Pinpoint the cell where the given text exists, returning its [x, y] midpoint coordinate. 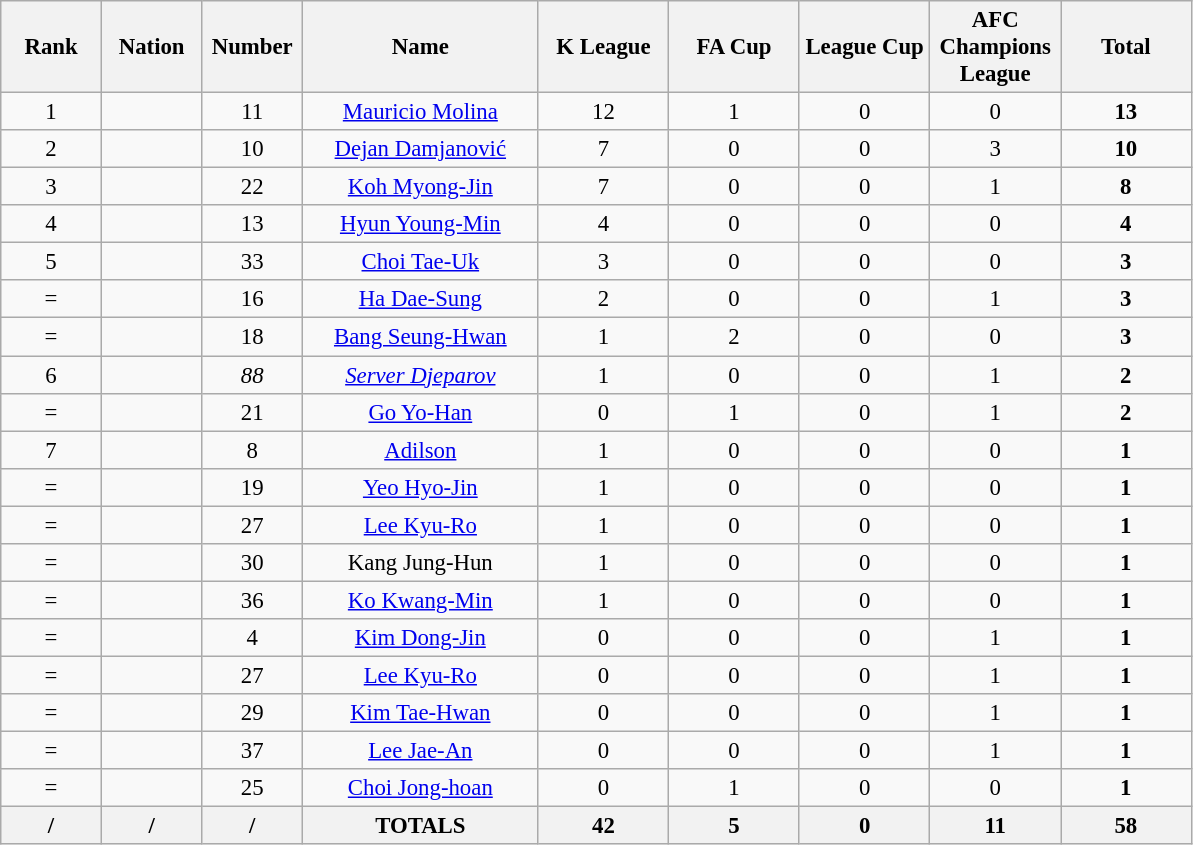
58 [1126, 826]
12 [604, 112]
29 [252, 713]
Number [252, 47]
FA Cup [734, 47]
Server Djeparov [421, 375]
37 [252, 751]
19 [252, 487]
Ha Dae-Sung [421, 299]
30 [252, 563]
Rank [52, 47]
22 [252, 187]
Koh Myong-Jin [421, 187]
Bang Seung-Hwan [421, 337]
Kim Dong-Jin [421, 638]
Kim Tae-Hwan [421, 713]
Choi Tae-Uk [421, 262]
6 [52, 375]
Yeo Hyo-Jin [421, 487]
Dejan Damjanović [421, 149]
League Cup [864, 47]
33 [252, 262]
TOTALS [421, 826]
25 [252, 788]
Adilson [421, 450]
Total [1126, 47]
Choi Jong-hoan [421, 788]
K League [604, 47]
Hyun Young-Min [421, 224]
Name [421, 47]
88 [252, 375]
Ko Kwang-Min [421, 600]
Mauricio Molina [421, 112]
Nation [152, 47]
18 [252, 337]
Go Yo-Han [421, 412]
AFC Champions League [996, 47]
Lee Jae-An [421, 751]
16 [252, 299]
21 [252, 412]
36 [252, 600]
Kang Jung-Hun [421, 563]
42 [604, 826]
